Search for the cell housing the specified text and yield its [X, Y] center coordinate. 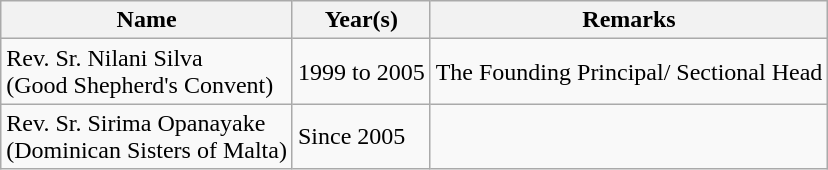
Since 2005 [361, 136]
1999 to 2005 [361, 72]
Remarks [629, 20]
The Founding Principal/ Sectional Head [629, 72]
Rev. Sr. Sirima Opanayake (Dominican Sisters of Malta) [147, 136]
Year(s) [361, 20]
Name [147, 20]
Rev. Sr. Nilani Silva(Good Shepherd's Convent) [147, 72]
